Provide the (X, Y) coordinate of the cell's center where the given text is located.  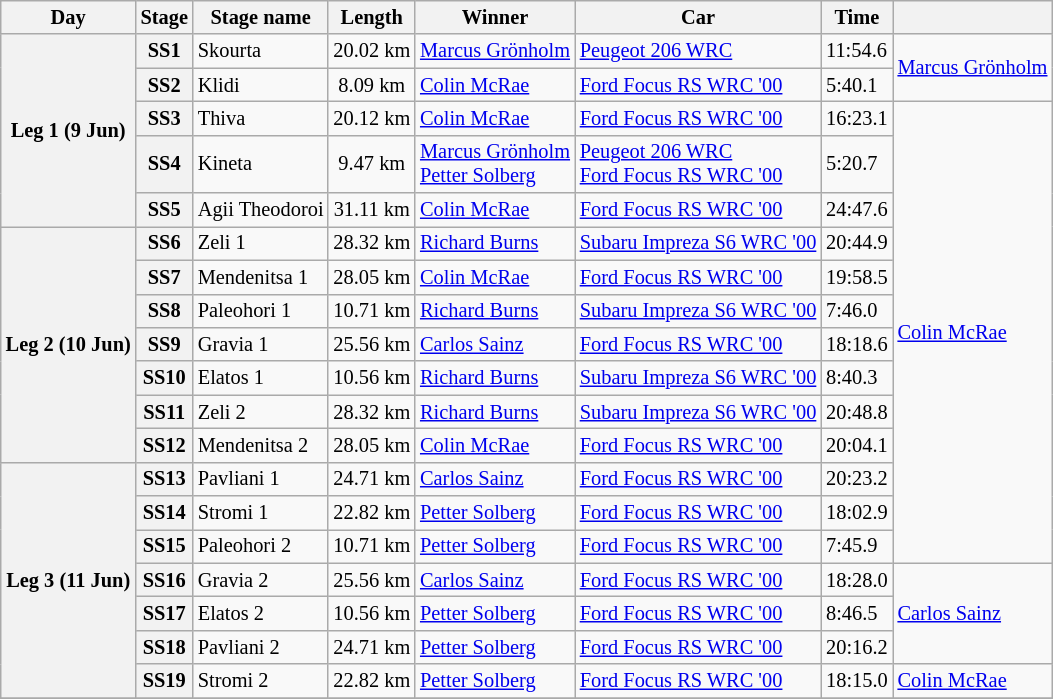
Car (698, 17)
Winner (495, 17)
SS3 (164, 118)
SS2 (164, 85)
SS14 (164, 513)
7:45.9 (856, 546)
18:15.0 (856, 681)
20:04.1 (856, 445)
9.47 km (372, 164)
Time (856, 17)
20.02 km (372, 51)
SS15 (164, 546)
8:40.3 (856, 378)
Elatos 1 (261, 378)
Skourta (261, 51)
8.09 km (372, 85)
19:58.5 (856, 277)
31.11 km (372, 210)
18:02.9 (856, 513)
Marcus Grönholm Petter Solberg (495, 164)
Paleohori 2 (261, 546)
Stage (164, 17)
SS19 (164, 681)
11:54.6 (856, 51)
Length (372, 17)
Mendenitsa 1 (261, 277)
Kineta (261, 164)
SS7 (164, 277)
20:48.8 (856, 412)
7:46.0 (856, 311)
5:20.7 (856, 164)
8:46.5 (856, 613)
SS1 (164, 51)
Zeli 2 (261, 412)
SS5 (164, 210)
5:40.1 (856, 85)
Elatos 2 (261, 613)
SS12 (164, 445)
20:23.2 (856, 479)
SS4 (164, 164)
Day (68, 17)
20:16.2 (856, 647)
SS10 (164, 378)
Stromi 2 (261, 681)
Pavliani 2 (261, 647)
18:18.6 (856, 344)
Klidi (261, 85)
Mendenitsa 2 (261, 445)
Leg 1 (9 Jun) (68, 130)
20.12 km (372, 118)
Thiva (261, 118)
24:47.6 (856, 210)
SS13 (164, 479)
SS18 (164, 647)
Gravia 1 (261, 344)
SS16 (164, 580)
18:28.0 (856, 580)
Gravia 2 (261, 580)
SS17 (164, 613)
Stromi 1 (261, 513)
Pavliani 1 (261, 479)
Stage name (261, 17)
Leg 2 (10 Jun) (68, 344)
SS11 (164, 412)
Peugeot 206 WRC (698, 51)
16:23.1 (856, 118)
Peugeot 206 WRCFord Focus RS WRC '00 (698, 164)
SS8 (164, 311)
Leg 3 (11 Jun) (68, 580)
20:44.9 (856, 243)
SS6 (164, 243)
Paleohori 1 (261, 311)
Zeli 1 (261, 243)
Agii Theodoroi (261, 210)
SS9 (164, 344)
